Identify which cell holds the provided text, then report its (X, Y) central coordinate. 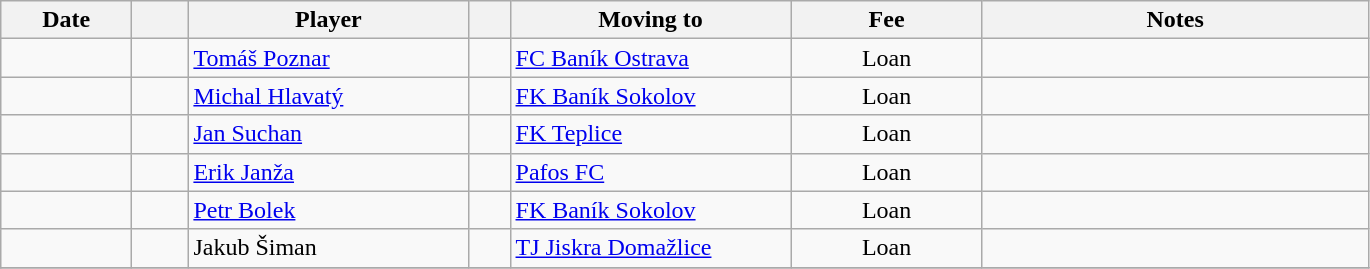
Player (328, 20)
Michal Hlavatý (328, 96)
Pafos FC (650, 172)
TJ Jiskra Domažlice (650, 248)
Moving to (650, 20)
Date (66, 20)
Tomáš Poznar (328, 58)
FC Baník Ostrava (650, 58)
Petr Bolek (328, 210)
Fee (886, 20)
Notes (1175, 20)
Jakub Šiman (328, 248)
Erik Janža (328, 172)
FK Teplice (650, 134)
Jan Suchan (328, 134)
